Identify which cell holds the provided text, then report its (X, Y) central coordinate. 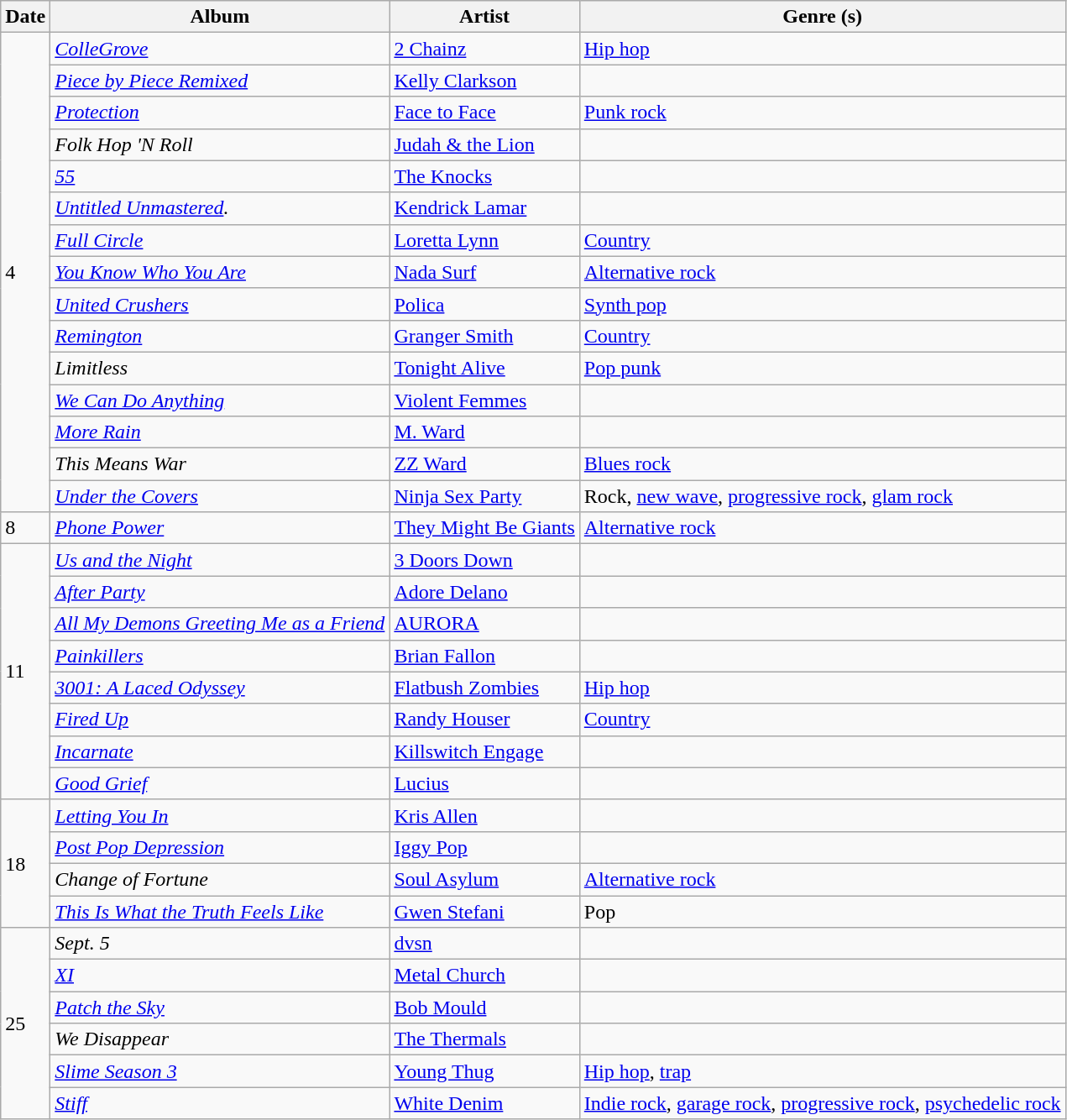
Good Grief (220, 783)
2 Chainz (484, 49)
Change of Fortune (220, 879)
Synth pop (823, 304)
Granger Smith (484, 336)
Tonight Alive (484, 368)
Brian Fallon (484, 656)
Limitless (220, 368)
Album (220, 17)
Patch the Sky (220, 1007)
Hip hop, trap (823, 1071)
Pop punk (823, 368)
Piece by Piece Remixed (220, 81)
Face to Face (484, 113)
Slime Season 3 (220, 1071)
Rock, new wave, progressive rock, glam rock (823, 496)
Blues rock (823, 464)
Loretta Lynn (484, 240)
Protection (220, 113)
You Know Who You Are (220, 272)
This Means War (220, 464)
Painkillers (220, 656)
Post Pop Depression (220, 847)
Under the Covers (220, 496)
They Might Be Giants (484, 528)
Young Thug (484, 1071)
United Crushers (220, 304)
Lucius (484, 783)
Adore Delano (484, 592)
ColleGrove (220, 49)
Kendrick Lamar (484, 208)
Folk Hop 'N Roll (220, 144)
dvsn (484, 944)
We Disappear (220, 1039)
XI (220, 976)
Flatbush Zombies (484, 688)
The Knocks (484, 176)
Judah & the Lion (484, 144)
Letting You In (220, 815)
Date (25, 17)
Us and the Night (220, 560)
Polica (484, 304)
Kelly Clarkson (484, 81)
More Rain (220, 432)
Incarnate (220, 751)
Indie rock, garage rock, progressive rock, psychedelic rock (823, 1103)
Nada Surf (484, 272)
Punk rock (823, 113)
Violent Femmes (484, 400)
Sept. 5 (220, 944)
Stiff (220, 1103)
We Can Do Anything (220, 400)
8 (25, 528)
Ninja Sex Party (484, 496)
AURORA (484, 624)
Pop (823, 911)
Iggy Pop (484, 847)
Artist (484, 17)
11 (25, 672)
Remington (220, 336)
M. Ward (484, 432)
25 (25, 1023)
4 (25, 272)
Full Circle (220, 240)
The Thermals (484, 1039)
55 (220, 176)
After Party (220, 592)
Untitled Unmastered. (220, 208)
White Denim (484, 1103)
Randy Houser (484, 720)
3 Doors Down (484, 560)
3001: A Laced Odyssey (220, 688)
All My Demons Greeting Me as a Friend (220, 624)
18 (25, 863)
Kris Allen (484, 815)
ZZ Ward (484, 464)
Gwen Stefani (484, 911)
Killswitch Engage (484, 751)
Bob Mould (484, 1007)
Metal Church (484, 976)
Genre (s) (823, 17)
Fired Up (220, 720)
Phone Power (220, 528)
Soul Asylum (484, 879)
This Is What the Truth Feels Like (220, 911)
